From the cell containing the given text, extract its center point as (x, y) coordinate. 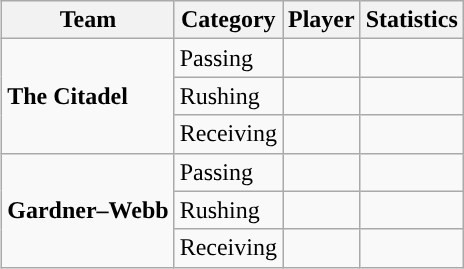
Category (228, 20)
Statistics (412, 20)
Gardner–Webb (88, 210)
The Citadel (88, 96)
Player (321, 20)
Team (88, 20)
